Capture the cell that displays the provided text and extract its (x, y) central coordinate. 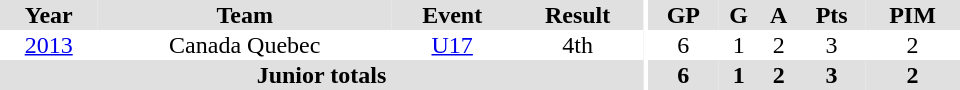
2013 (48, 45)
4th (578, 45)
Year (48, 15)
U17 (452, 45)
Result (578, 15)
G (738, 15)
Team (244, 15)
Pts (832, 15)
Canada Quebec (244, 45)
Event (452, 15)
Junior totals (322, 75)
GP (684, 15)
PIM (912, 15)
A (778, 15)
